From the cell containing the given text, extract its center point as (x, y) coordinate. 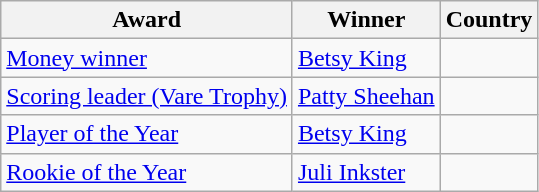
Money winner (147, 58)
Juli Inkster (366, 172)
Patty Sheehan (366, 96)
Scoring leader (Vare Trophy) (147, 96)
Winner (366, 20)
Award (147, 20)
Country (489, 20)
Rookie of the Year (147, 172)
Player of the Year (147, 134)
